Search for the cell housing the specified text and yield its (X, Y) center coordinate. 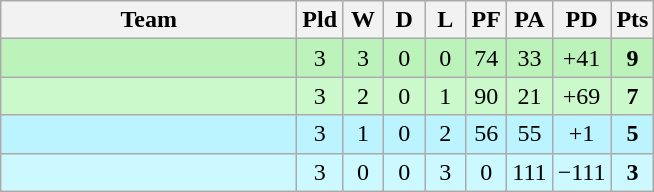
Team (149, 20)
+41 (582, 58)
90 (486, 96)
D (404, 20)
Pts (632, 20)
111 (530, 172)
55 (530, 134)
9 (632, 58)
74 (486, 58)
21 (530, 96)
5 (632, 134)
Pld (320, 20)
−111 (582, 172)
+69 (582, 96)
+1 (582, 134)
PD (582, 20)
L (446, 20)
33 (530, 58)
PF (486, 20)
PA (530, 20)
56 (486, 134)
7 (632, 96)
W (364, 20)
